Search for the cell housing the specified text and yield its (x, y) center coordinate. 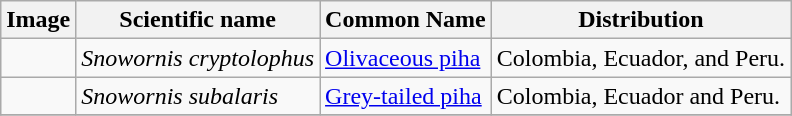
Snowornis cryptolophus (198, 58)
Colombia, Ecuador, and Peru. (640, 58)
Common Name (406, 20)
Distribution (640, 20)
Scientific name (198, 20)
Image (38, 20)
Grey-tailed piha (406, 96)
Snowornis subalaris (198, 96)
Colombia, Ecuador and Peru. (640, 96)
Olivaceous piha (406, 58)
